Locate the cell with the specified text and output its (X, Y) center coordinate. 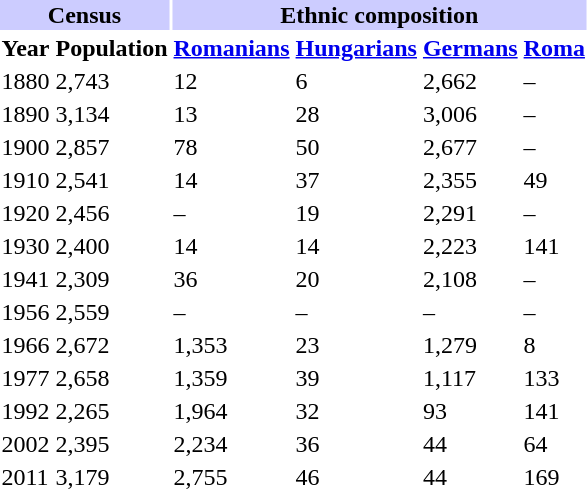
2,662 (470, 81)
2,108 (470, 279)
32 (356, 411)
50 (356, 147)
6 (356, 81)
Census (84, 15)
1930 (26, 246)
44 (470, 444)
2,672 (112, 345)
2,355 (470, 180)
2,265 (112, 411)
2,223 (470, 246)
Hungarians (356, 48)
1977 (26, 378)
1880 (26, 81)
1920 (26, 213)
1966 (26, 345)
64 (554, 444)
20 (356, 279)
2,395 (112, 444)
1,964 (232, 411)
2,541 (112, 180)
2,857 (112, 147)
3,006 (470, 114)
1,117 (470, 378)
2,559 (112, 312)
2,456 (112, 213)
2,400 (112, 246)
19 (356, 213)
12 (232, 81)
3,134 (112, 114)
1900 (26, 147)
Ethnic composition (379, 15)
1992 (26, 411)
1910 (26, 180)
28 (356, 114)
Population (112, 48)
Year (26, 48)
49 (554, 180)
78 (232, 147)
2002 (26, 444)
93 (470, 411)
2,743 (112, 81)
39 (356, 378)
8 (554, 345)
1956 (26, 312)
1890 (26, 114)
2,234 (232, 444)
37 (356, 180)
133 (554, 378)
2,677 (470, 147)
1,353 (232, 345)
1,279 (470, 345)
23 (356, 345)
Germans (470, 48)
2,658 (112, 378)
2,309 (112, 279)
1941 (26, 279)
Romanians (232, 48)
Roma (554, 48)
13 (232, 114)
2,291 (470, 213)
1,359 (232, 378)
